From the cell containing the given text, extract its center point as [x, y] coordinate. 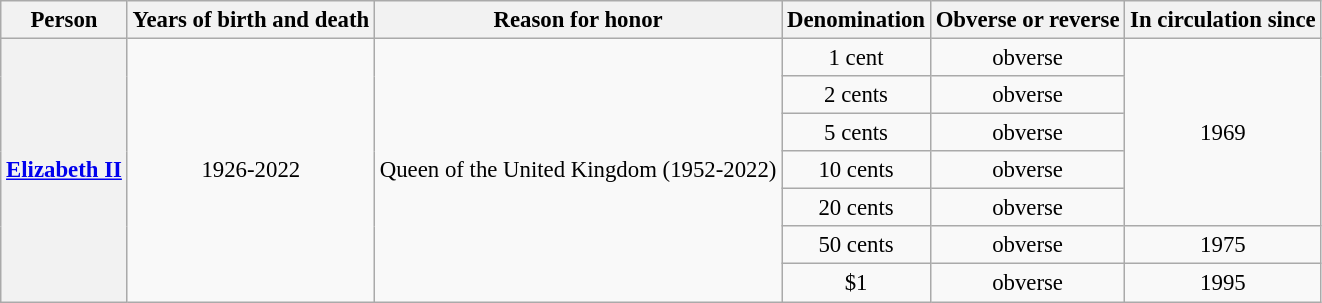
1995 [1223, 283]
1926-2022 [250, 170]
5 cents [856, 133]
50 cents [856, 245]
1975 [1223, 245]
2 cents [856, 95]
Person [64, 20]
In circulation since [1223, 20]
1 cent [856, 58]
Denomination [856, 20]
Queen of the United Kingdom (1952-2022) [578, 170]
Years of birth and death [250, 20]
Elizabeth II [64, 170]
$1 [856, 283]
10 cents [856, 170]
20 cents [856, 208]
1969 [1223, 133]
Obverse or reverse [1027, 20]
Reason for honor [578, 20]
